Capture the cell that displays the provided text and extract its (X, Y) central coordinate. 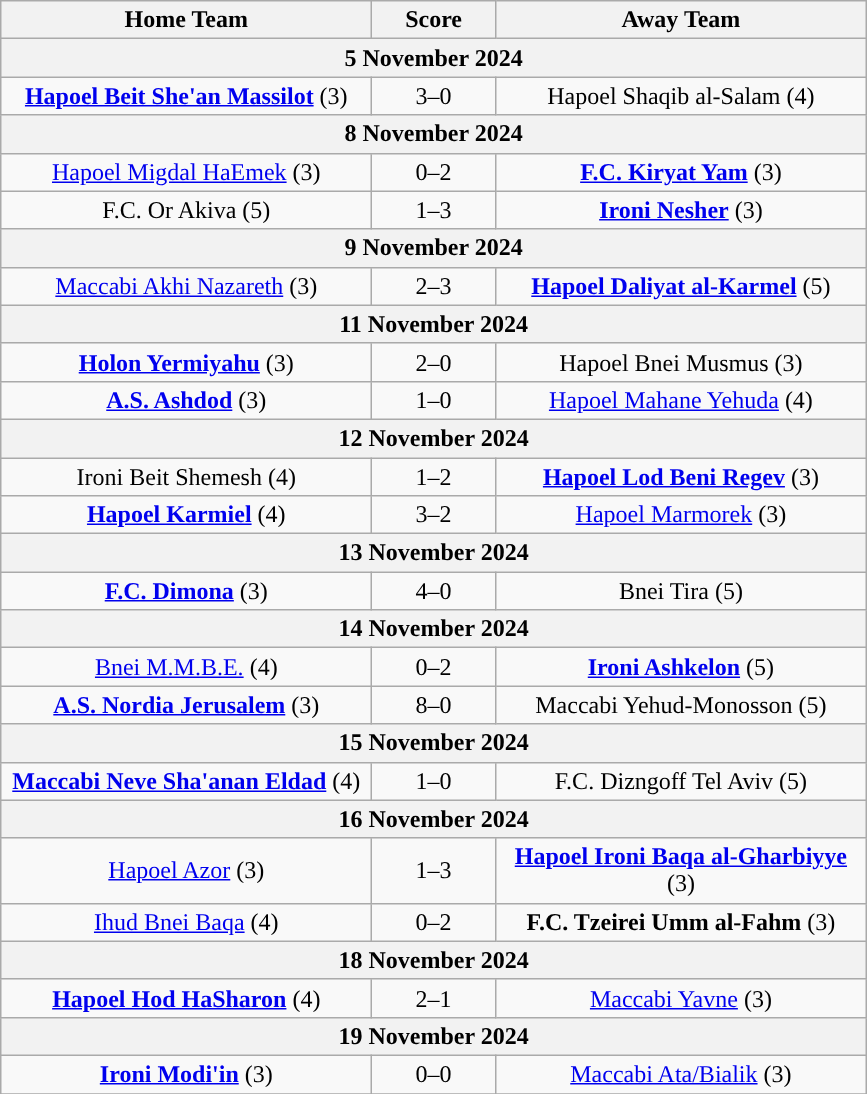
Maccabi Akhi Nazareth (3) (186, 286)
2–0 (434, 362)
Maccabi Ata/Bialik (3) (680, 1074)
Hapoel Azor (3) (186, 870)
12 November 2024 (434, 438)
Score (434, 20)
3–2 (434, 515)
Ironi Nesher (3) (680, 210)
F.C. Tzeirei Umm al-Fahm (3) (680, 922)
A.S. Nordia Jerusalem (3) (186, 705)
2–3 (434, 286)
Maccabi Yavne (3) (680, 998)
3–0 (434, 96)
18 November 2024 (434, 960)
2–1 (434, 998)
A.S. Ashdod (3) (186, 400)
15 November 2024 (434, 743)
16 November 2024 (434, 819)
Maccabi Yehud-Monosson (5) (680, 705)
Hapoel Shaqib al-Salam (4) (680, 96)
Away Team (680, 20)
14 November 2024 (434, 629)
Hapoel Lod Beni Regev (3) (680, 477)
5 November 2024 (434, 58)
8 November 2024 (434, 134)
0–0 (434, 1074)
Hapoel Migdal HaEmek (3) (186, 172)
Hapoel Hod HaSharon (4) (186, 998)
Home Team (186, 20)
Ihud Bnei Baqa (4) (186, 922)
19 November 2024 (434, 1036)
Hapoel Daliyat al-Karmel (5) (680, 286)
1–2 (434, 477)
Hapoel Mahane Yehuda (4) (680, 400)
Hapoel Ironi Baqa al-Gharbiyye (3) (680, 870)
Ironi Beit Shemesh (4) (186, 477)
Hapoel Bnei Musmus (3) (680, 362)
Hapoel Karmiel (4) (186, 515)
F.C. Or Akiva (5) (186, 210)
F.C. Dimona (3) (186, 591)
8–0 (434, 705)
Ironi Ashkelon (5) (680, 667)
Maccabi Neve Sha'anan Eldad (4) (186, 781)
13 November 2024 (434, 553)
Bnei Tira (5) (680, 591)
11 November 2024 (434, 324)
Bnei M.M.B.E. (4) (186, 667)
Holon Yermiyahu (3) (186, 362)
4–0 (434, 591)
F.C. Dizngoff Tel Aviv (5) (680, 781)
F.C. Kiryat Yam (3) (680, 172)
Hapoel Marmorek (3) (680, 515)
Ironi Modi'in (3) (186, 1074)
9 November 2024 (434, 248)
Hapoel Beit She'an Massilot (3) (186, 96)
